Search for the cell housing the specified text and yield its [X, Y] center coordinate. 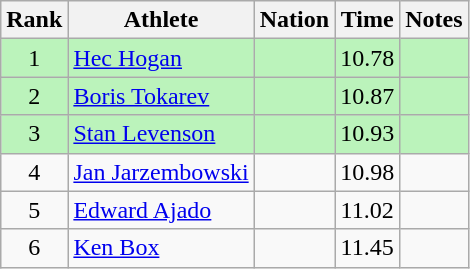
Hec Hogan [161, 58]
6 [34, 248]
10.98 [368, 172]
Rank [34, 20]
Jan Jarzembowski [161, 172]
Nation [294, 20]
Stan Levenson [161, 134]
Time [368, 20]
5 [34, 210]
11.45 [368, 248]
10.93 [368, 134]
2 [34, 96]
Athlete [161, 20]
Ken Box [161, 248]
11.02 [368, 210]
10.78 [368, 58]
10.87 [368, 96]
4 [34, 172]
3 [34, 134]
Edward Ajado [161, 210]
1 [34, 58]
Notes [434, 20]
Boris Tokarev [161, 96]
